Determine the [X, Y] coordinate at the center of the cell enclosing the given text.  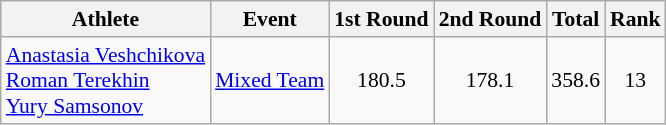
2nd Round [490, 19]
Mixed Team [270, 80]
Athlete [106, 19]
358.6 [576, 80]
Total [576, 19]
Anastasia VeshchikovaRoman TerekhinYury Samsonov [106, 80]
Rank [636, 19]
Event [270, 19]
13 [636, 80]
1st Round [381, 19]
180.5 [381, 80]
178.1 [490, 80]
